Scan for the cell matching the given text and deliver its (X, Y) coordinate at center. 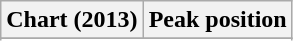
Peak position (218, 20)
Chart (2013) (72, 20)
